Identify which cell holds the provided text, then report its (x, y) central coordinate. 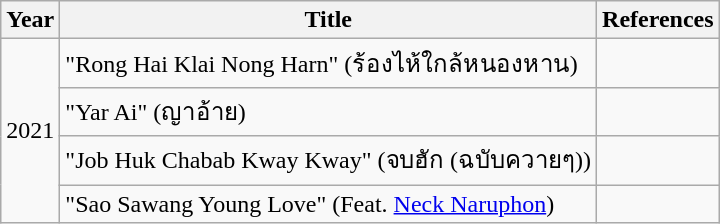
Year (30, 20)
"Job Huk Chabab Kway Kway" (จบฮัก (ฉบับควายๆ)) (328, 160)
"Yar Ai" (ญาอ้าย) (328, 112)
"Rong Hai Klai Nong Harn" (ร้องไห้ใกล้หนองหาน) (328, 64)
Title (328, 20)
"Sao Sawang Young Love" (Feat. Neck Naruphon) (328, 203)
2021 (30, 131)
References (658, 20)
